For the text-containing cell, return its midpoint in [x, y] coordinate format. 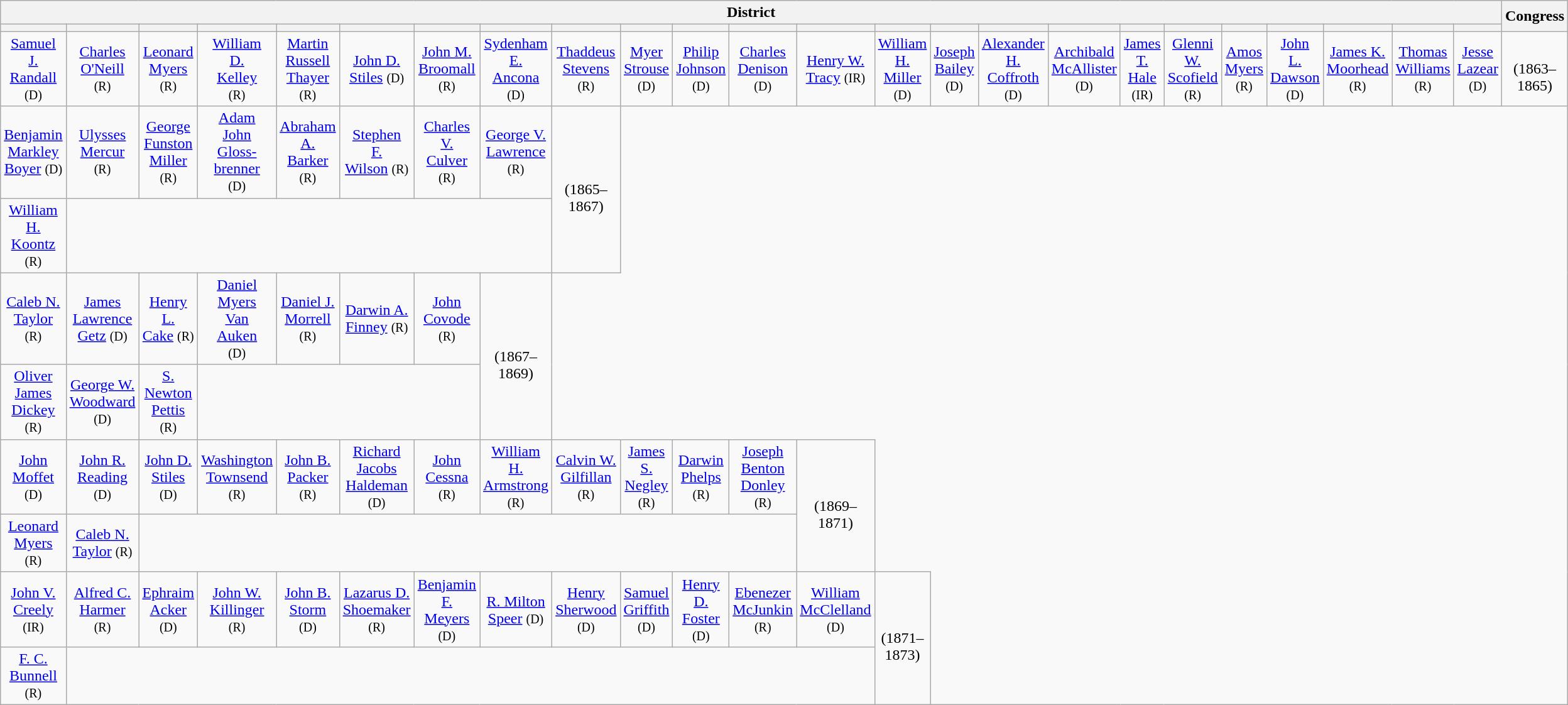
JamesLawrenceGetz (D) [102, 319]
SamuelGriffith (D) [646, 609]
GlenniW.Scofield(R) [1192, 69]
GeorgeFunstonMiller(R) [168, 152]
SamuelJ.Randall(D) [33, 69]
StephenF.Wilson (R) [377, 152]
AmosMyers (R) [1244, 69]
John B.Packer(R) [308, 476]
OliverJamesDickey(R) [33, 402]
William H.Armstrong(R) [516, 476]
UlyssesMercur(R) [102, 152]
DarwinPhelps(R) [701, 476]
JohnCovode(R) [447, 319]
CharlesDenison(D) [763, 69]
William H.Miller (D) [902, 69]
WilliamH.Koontz (R) [33, 235]
RichardJacobsHaldeman(D) [377, 476]
Henry L.Cake (R) [168, 319]
James S.Negley(R) [646, 476]
Henry D.Foster (D) [701, 609]
John B.Storm (D) [308, 609]
JosephBailey (D) [954, 69]
R. MiltonSpeer (D) [516, 609]
WashingtonTownsend(R) [237, 476]
S. NewtonPettis (R) [168, 402]
James T.Hale (IR) [1142, 69]
Henry W.Tracy (IR) [836, 69]
District [751, 13]
AlexanderH.Coffroth (D) [1013, 69]
ThomasWilliams(R) [1423, 69]
HenrySherwood(D) [586, 609]
CharlesO'Neill(R) [102, 69]
Charles V.Culver (R) [447, 152]
PhilipJohnson(D) [701, 69]
EbenezerMcJunkin(R) [763, 609]
James K.Moorhead(R) [1358, 69]
JesseLazear (D) [1478, 69]
JohnMoffet (D) [33, 476]
John R.Reading (D) [102, 476]
(1867–1869) [516, 356]
Calvin W.Gilfillan (R) [586, 476]
John M.Broomall(R) [447, 69]
DanielMyersVanAuken(D) [237, 319]
ThaddeusStevens(R) [586, 69]
Abraham A.Barker (R) [308, 152]
Alfred C.Harmer (R) [102, 609]
(1871–1873) [902, 638]
EphraimAcker (D) [168, 609]
George W.Woodward(D) [102, 402]
John W.Killinger(R) [237, 609]
Darwin A.Finney (R) [377, 319]
Congress [1534, 16]
Lazarus D.Shoemaker(R) [377, 609]
(1863–1865) [1534, 69]
Daniel J.Morrell (R) [308, 319]
(1865–1867) [586, 190]
John V.Creely(IR) [33, 609]
WilliamMcClelland(D) [836, 609]
MyerStrouse(D) [646, 69]
F. C.Bunnell (R) [33, 675]
MartinRussellThayer (R) [308, 69]
BenjaminMarkleyBoyer (D) [33, 152]
AdamJohnGloss-brenner(D) [237, 152]
JohnL.Dawson(D) [1295, 69]
JosephBentonDonley (R) [763, 476]
JohnCessna (R) [447, 476]
(1869–1871) [836, 505]
George V.Lawrence(R) [516, 152]
SydenhamE.Ancona(D) [516, 69]
ArchibaldMcAllister (D) [1084, 69]
Benjamin F.Meyers (D) [447, 609]
WilliamD.Kelley(R) [237, 69]
